For the text-containing cell, return its midpoint in [X, Y] coordinate format. 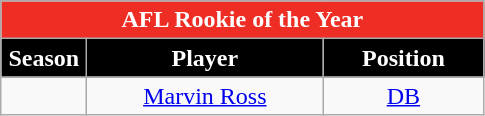
DB [404, 96]
Player [205, 58]
Season [44, 58]
Position [404, 58]
AFL Rookie of the Year [242, 20]
Marvin Ross [205, 96]
